Search for the cell housing the specified text and yield its (x, y) center coordinate. 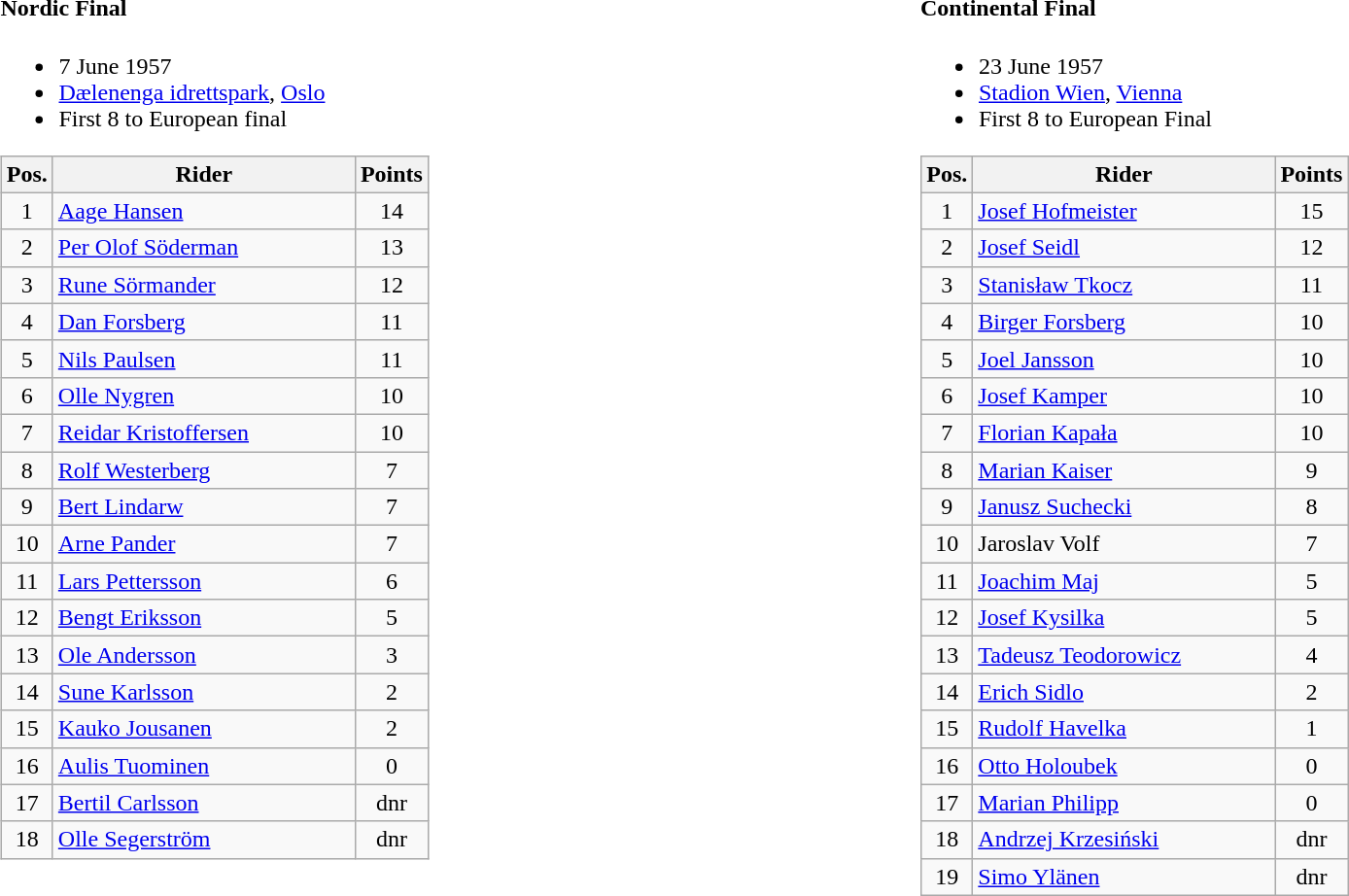
Simo Ylänen (1124, 877)
Josef Kysilka (1124, 618)
Erich Sidlo (1124, 692)
Aage Hansen (204, 211)
Joel Jansson (1124, 359)
Sune Karlsson (204, 692)
Joachim Maj (1124, 581)
19 (947, 877)
Bertil Carlsson (204, 803)
Lars Pettersson (204, 581)
Rolf Westerberg (204, 470)
Florian Kapała (1124, 432)
Arne Pander (204, 544)
Stanisław Tkocz (1124, 285)
Otto Holoubek (1124, 766)
Josef Kamper (1124, 396)
Tadeusz Teodorowicz (1124, 655)
Rudolf Havelka (1124, 729)
Janusz Suchecki (1124, 507)
Kauko Jousanen (204, 729)
Bert Lindarw (204, 507)
Aulis Tuominen (204, 766)
Josef Hofmeister (1124, 211)
Birger Forsberg (1124, 322)
Marian Philipp (1124, 803)
Olle Segerström (204, 840)
Dan Forsberg (204, 322)
Andrzej Krzesiński (1124, 840)
Olle Nygren (204, 396)
Marian Kaiser (1124, 470)
Josef Seidl (1124, 248)
Per Olof Söderman (204, 248)
Ole Andersson (204, 655)
Jaroslav Volf (1124, 544)
Rune Sörmander (204, 285)
Bengt Eriksson (204, 618)
Reidar Kristoffersen (204, 432)
Nils Paulsen (204, 359)
